For the text-containing cell, return its midpoint in (X, Y) coordinate format. 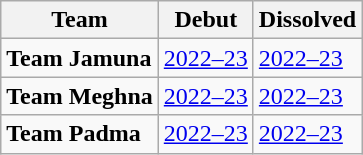
Team (80, 20)
Team Meghna (80, 96)
Debut (206, 20)
Team Padma (80, 134)
Team Jamuna (80, 58)
Dissolved (307, 20)
